Provide the (X, Y) coordinate of the cell's center where the given text is located.  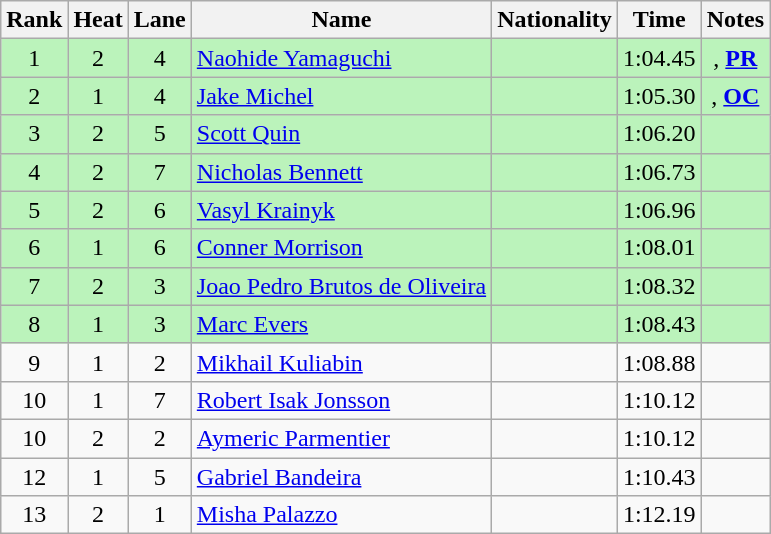
Mikhail Kuliabin (341, 362)
Vasyl Krainyk (341, 210)
Misha Palazzo (341, 515)
Robert Isak Jonsson (341, 400)
1:06.20 (659, 134)
1:08.43 (659, 324)
1:06.96 (659, 210)
Notes (735, 20)
8 (34, 324)
9 (34, 362)
1:12.19 (659, 515)
1:08.88 (659, 362)
Time (659, 20)
1:08.32 (659, 286)
Nicholas Bennett (341, 172)
Gabriel Bandeira (341, 477)
Aymeric Parmentier (341, 438)
1:08.01 (659, 248)
Name (341, 20)
12 (34, 477)
Scott Quin (341, 134)
Jake Michel (341, 96)
Naohide Yamaguchi (341, 58)
1:06.73 (659, 172)
Marc Evers (341, 324)
Joao Pedro Brutos de Oliveira (341, 286)
1:05.30 (659, 96)
Conner Morrison (341, 248)
Heat (98, 20)
Nationality (555, 20)
1:04.45 (659, 58)
13 (34, 515)
Lane (160, 20)
1:10.43 (659, 477)
Rank (34, 20)
, PR (735, 58)
, OC (735, 96)
